Pinpoint the cell where the given text exists, returning its [x, y] midpoint coordinate. 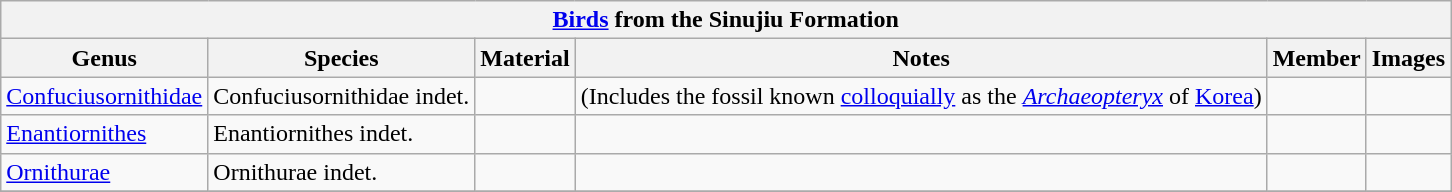
Member [1316, 58]
Images [1408, 58]
Ornithurae indet. [342, 172]
Material [525, 58]
Genus [104, 58]
Species [342, 58]
Birds from the Sinujiu Formation [726, 20]
Notes [921, 58]
Enantiornithes [104, 134]
Confuciusornithidae [104, 96]
(Includes the fossil known colloquially as the Archaeopteryx of Korea) [921, 96]
Enantiornithes indet. [342, 134]
Ornithurae [104, 172]
Confuciusornithidae indet. [342, 96]
